From the cell containing the given text, extract its center point as (X, Y) coordinate. 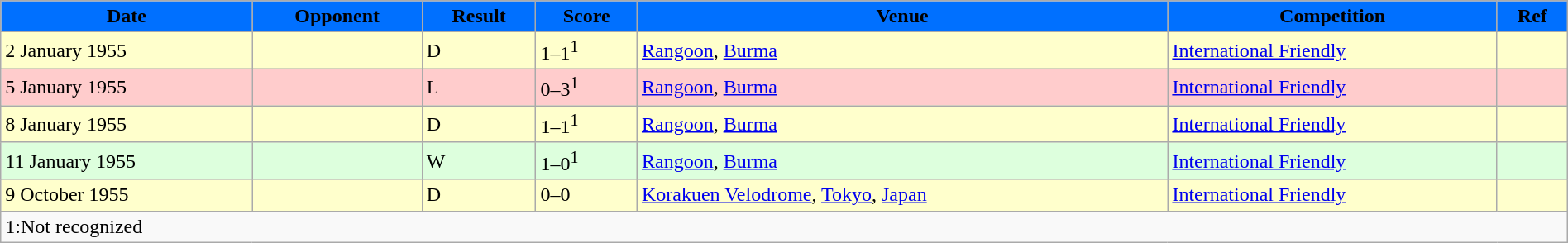
0–31 (586, 88)
Ref (1532, 17)
W (479, 160)
Venue (901, 17)
2 January 1955 (127, 51)
Korakuen Velodrome, Tokyo, Japan (901, 195)
Competition (1332, 17)
11 January 1955 (127, 160)
8 January 1955 (127, 124)
9 October 1955 (127, 195)
L (479, 88)
1–01 (586, 160)
Date (127, 17)
Opponent (337, 17)
5 January 1955 (127, 88)
Score (586, 17)
1:Not recognized (784, 226)
0–0 (586, 195)
Result (479, 17)
